Locate the cell with the specified text and output its [X, Y] center coordinate. 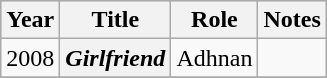
Year [30, 20]
Adhnan [214, 58]
Title [116, 20]
Role [214, 20]
Girlfriend [116, 58]
2008 [30, 58]
Notes [292, 20]
